From the cell containing the given text, extract its center point as [x, y] coordinate. 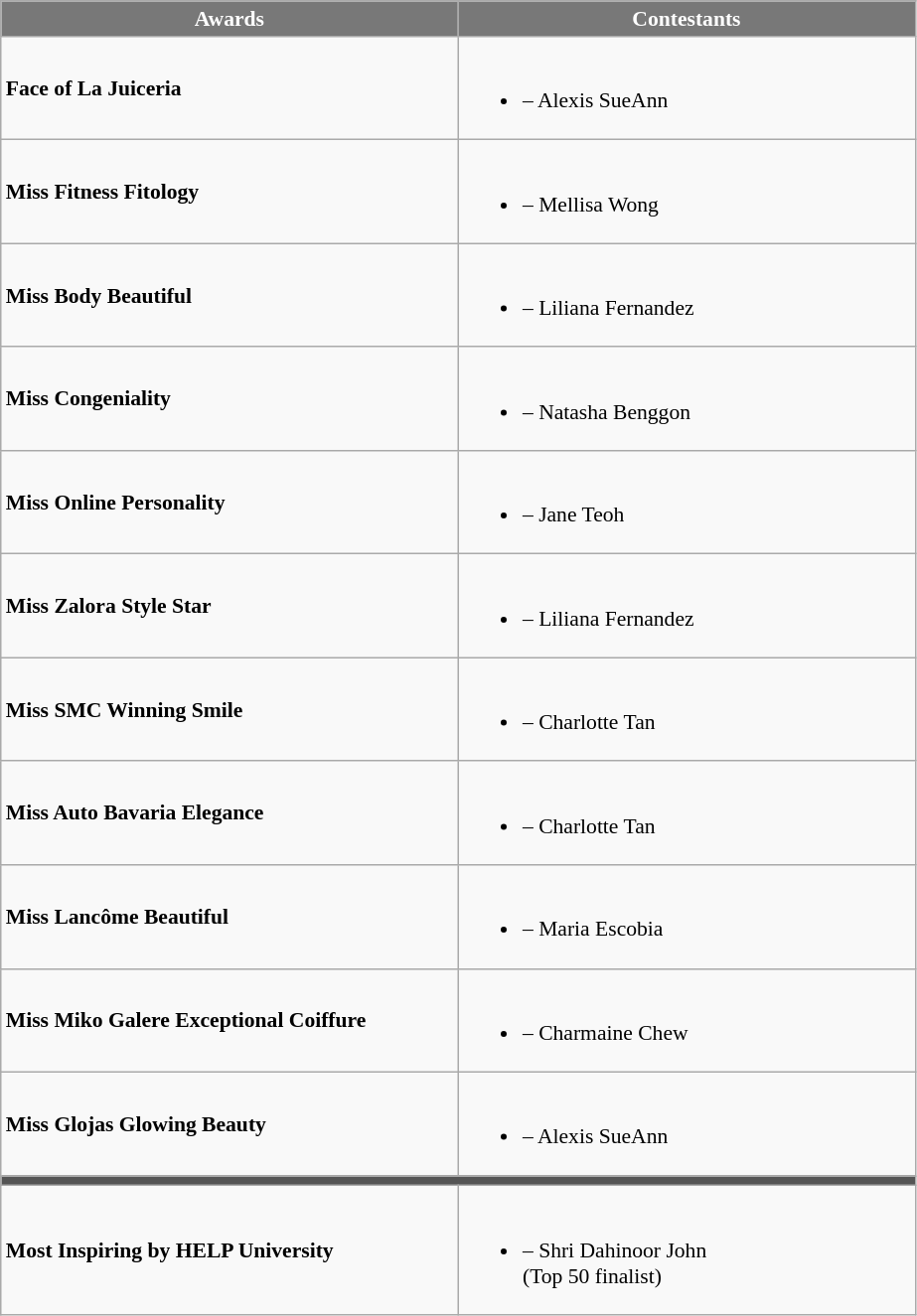
Miss Auto Bavaria Elegance [229, 813]
– Mellisa Wong [687, 192]
– Shri Dahinoor John(Top 50 finalist) [687, 1250]
Face of La Juiceria [229, 88]
Miss Fitness Fitology [229, 192]
– Charmaine Chew [687, 1020]
Miss Congeniality [229, 399]
– Jane Teoh [687, 503]
Miss Zalora Style Star [229, 606]
– Natasha Benggon [687, 399]
Miss Lancôme Beautiful [229, 917]
Most Inspiring by HELP University [229, 1250]
Miss SMC Winning Smile [229, 710]
Miss Online Personality [229, 503]
Contestants [687, 19]
Miss Miko Galere Exceptional Coiffure [229, 1020]
– Maria Escobia [687, 917]
Miss Glojas Glowing Beauty [229, 1124]
Awards [229, 19]
Miss Body Beautiful [229, 295]
